Capture the cell that displays the provided text and extract its [x, y] central coordinate. 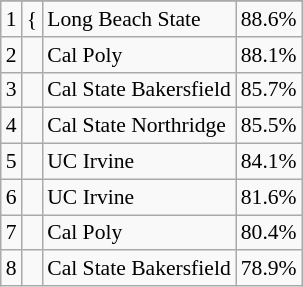
81.6% [269, 197]
2 [12, 55]
6 [12, 197]
80.4% [269, 233]
5 [12, 162]
{ [32, 19]
88.1% [269, 55]
88.6% [269, 19]
Long Beach State [139, 19]
8 [12, 269]
3 [12, 90]
1 [12, 19]
Cal State Northridge [139, 126]
85.7% [269, 90]
4 [12, 126]
84.1% [269, 162]
85.5% [269, 126]
78.9% [269, 269]
7 [12, 233]
